For the text-containing cell, return its midpoint in (x, y) coordinate format. 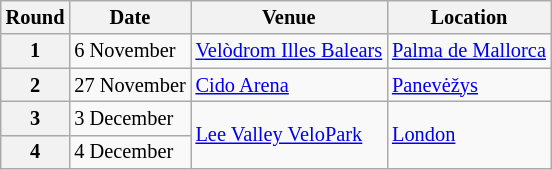
Panevėžys (469, 85)
3 December (130, 118)
Venue (290, 17)
Date (130, 17)
2 (36, 85)
Velòdrom Illes Balears (290, 51)
Palma de Mallorca (469, 51)
Lee Valley VeloPark (290, 134)
Round (36, 17)
4 December (130, 152)
3 (36, 118)
6 November (130, 51)
London (469, 134)
Location (469, 17)
Cido Arena (290, 85)
27 November (130, 85)
1 (36, 51)
4 (36, 152)
